Search for the cell housing the specified text and yield its (X, Y) center coordinate. 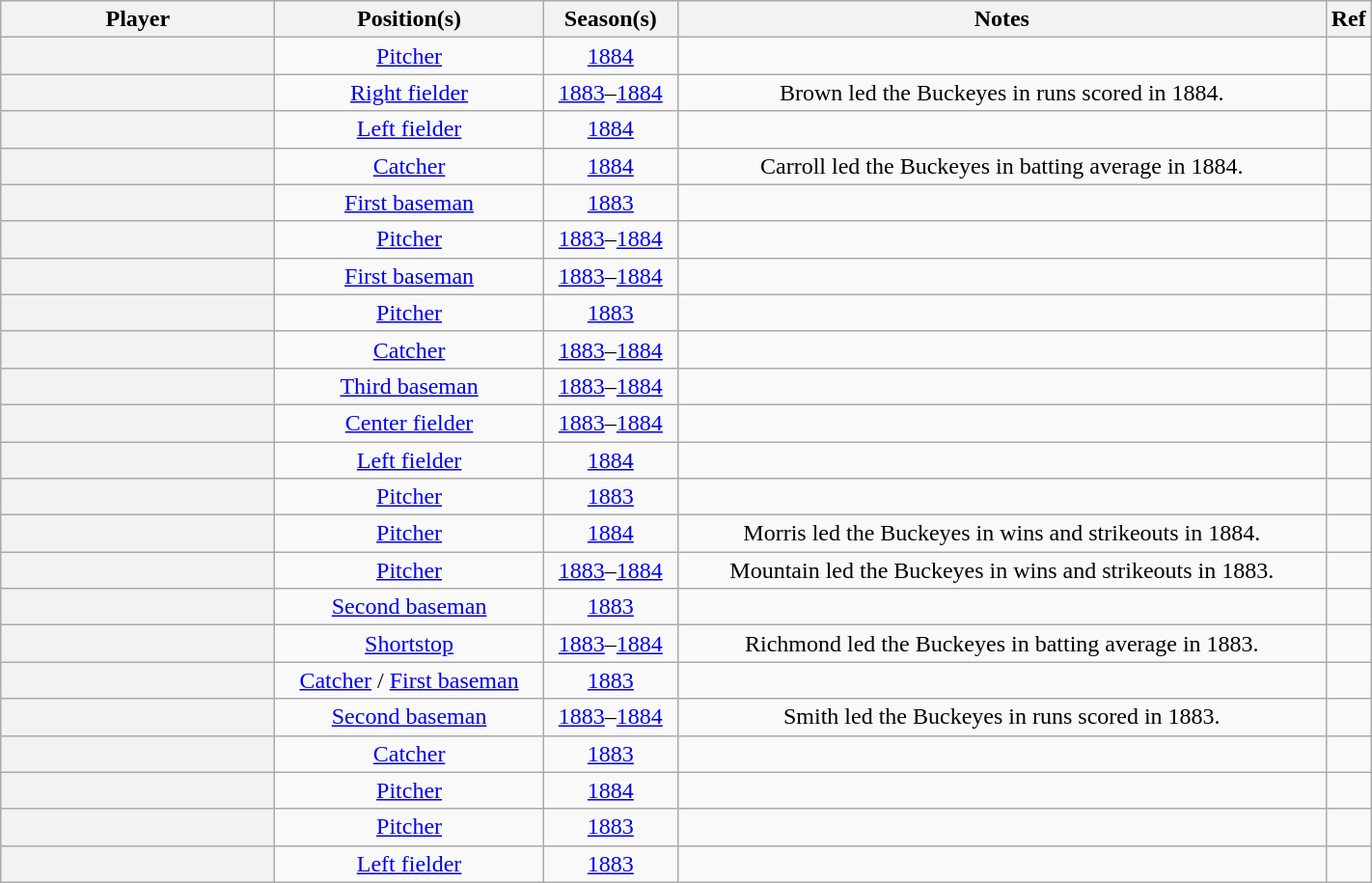
Notes (1002, 19)
Ref (1349, 19)
Brown led the Buckeyes in runs scored in 1884. (1002, 93)
Smith led the Buckeyes in runs scored in 1883. (1002, 717)
Third baseman (409, 386)
Shortstop (409, 644)
Carroll led the Buckeyes in batting average in 1884. (1002, 166)
Center fielder (409, 423)
Mountain led the Buckeyes in wins and strikeouts in 1883. (1002, 570)
Catcher / First baseman (409, 680)
Season(s) (610, 19)
Player (138, 19)
Richmond led the Buckeyes in batting average in 1883. (1002, 644)
Morris led the Buckeyes in wins and strikeouts in 1884. (1002, 534)
Right fielder (409, 93)
Position(s) (409, 19)
